Scan for the cell matching the given text and deliver its (x, y) coordinate at center. 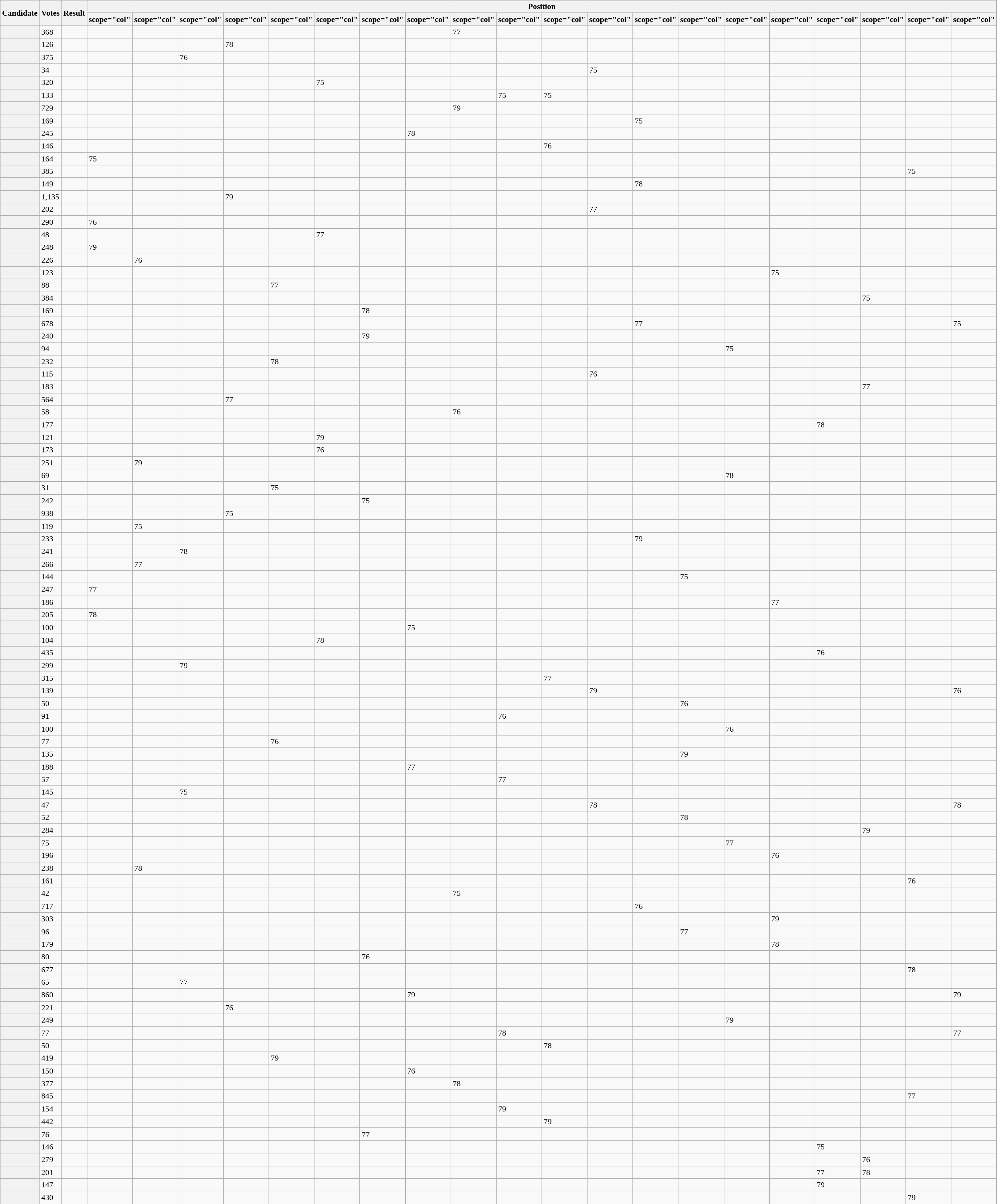
Position (542, 7)
435 (50, 653)
377 (50, 1084)
135 (50, 754)
173 (50, 450)
202 (50, 209)
133 (50, 95)
47 (50, 805)
245 (50, 133)
860 (50, 995)
717 (50, 906)
188 (50, 767)
104 (50, 640)
186 (50, 602)
58 (50, 412)
48 (50, 235)
845 (50, 1096)
161 (50, 881)
65 (50, 982)
238 (50, 868)
221 (50, 1008)
115 (50, 374)
42 (50, 893)
88 (50, 285)
96 (50, 931)
678 (50, 323)
249 (50, 1020)
729 (50, 108)
241 (50, 551)
31 (50, 488)
154 (50, 1109)
266 (50, 564)
251 (50, 463)
Result (74, 13)
Candidate (20, 13)
368 (50, 32)
119 (50, 526)
290 (50, 222)
205 (50, 615)
144 (50, 577)
315 (50, 678)
91 (50, 716)
419 (50, 1058)
248 (50, 247)
240 (50, 336)
226 (50, 260)
183 (50, 387)
564 (50, 399)
1,135 (50, 197)
430 (50, 1198)
232 (50, 361)
150 (50, 1071)
233 (50, 539)
677 (50, 970)
80 (50, 957)
938 (50, 513)
303 (50, 919)
247 (50, 590)
177 (50, 425)
279 (50, 1159)
57 (50, 780)
201 (50, 1172)
149 (50, 184)
164 (50, 159)
375 (50, 57)
147 (50, 1185)
442 (50, 1121)
34 (50, 70)
179 (50, 944)
299 (50, 665)
Votes (50, 13)
69 (50, 475)
139 (50, 691)
385 (50, 171)
126 (50, 45)
52 (50, 818)
320 (50, 83)
384 (50, 298)
94 (50, 349)
242 (50, 501)
121 (50, 437)
196 (50, 855)
123 (50, 273)
145 (50, 792)
284 (50, 830)
